Determine the [x, y] coordinate at the center of the cell enclosing the given text.  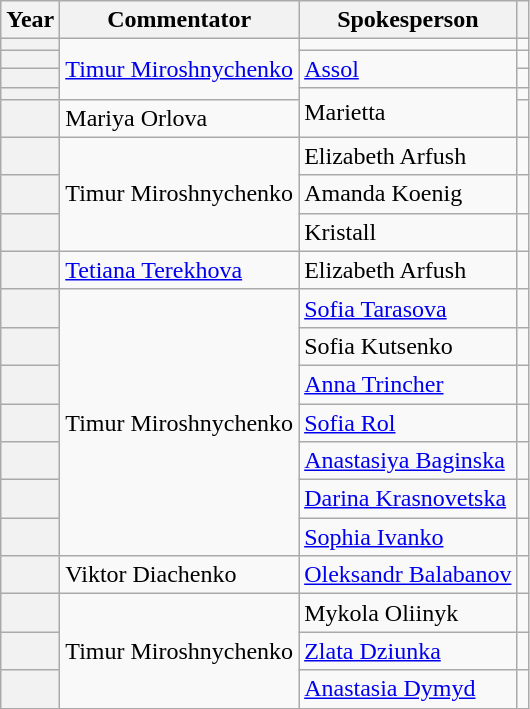
Oleksandr Balabanov [408, 575]
Amanda Koenig [408, 194]
Tetiana Terekhova [180, 270]
Zlata Dziunka [408, 651]
Viktor Diachenko [180, 575]
Year [30, 20]
Sofia Kutsenko [408, 346]
Anastasiya Baginska [408, 461]
Assol [408, 69]
Mykola Oliinyk [408, 613]
Sophia Ivanko [408, 537]
Marietta [408, 112]
Anastasia Dymyd [408, 689]
Darina Krasnovetska [408, 499]
Mariya Orlova [180, 118]
Anna Trincher [408, 384]
Commentator [180, 20]
Sofia Tarasova [408, 308]
Sofia Rol [408, 423]
Kristall [408, 232]
Spokesperson [408, 20]
